For the text-containing cell, return its midpoint in (X, Y) coordinate format. 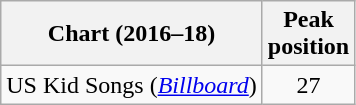
US Kid Songs (Billboard) (132, 85)
Chart (2016–18) (132, 34)
27 (308, 85)
Peakposition (308, 34)
